Scan for the cell matching the given text and deliver its [X, Y] coordinate at center. 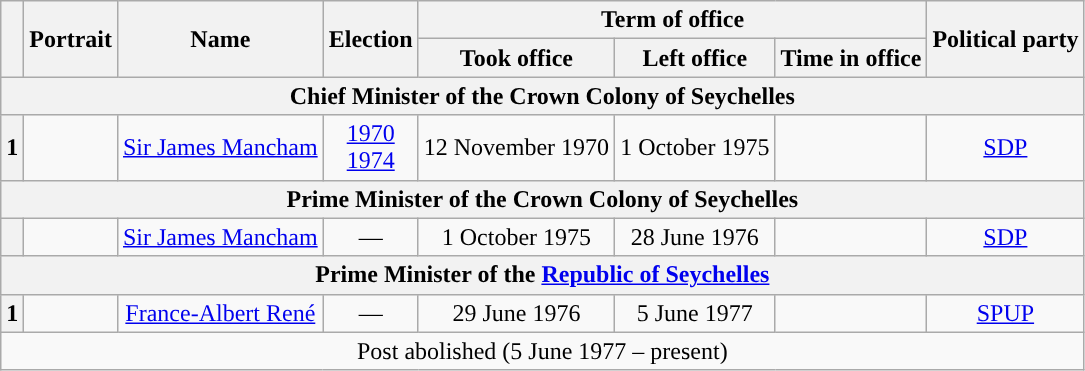
SPUP [1006, 313]
Post abolished (5 June 1977 – present) [542, 351]
29 June 1976 [516, 313]
Took office [516, 58]
Chief Minister of the Crown Colony of Seychelles [542, 96]
Political party [1006, 39]
Time in office [851, 58]
Portrait [71, 39]
Prime Minister of the Republic of Seychelles [542, 275]
France-Albert René [220, 313]
Term of office [672, 20]
5 June 1977 [695, 313]
Election [370, 39]
Left office [695, 58]
28 June 1976 [695, 237]
19701974 [370, 148]
Prime Minister of the Crown Colony of Seychelles [542, 199]
12 November 1970 [516, 148]
Name [220, 39]
